For the text-containing cell, return its midpoint in (X, Y) coordinate format. 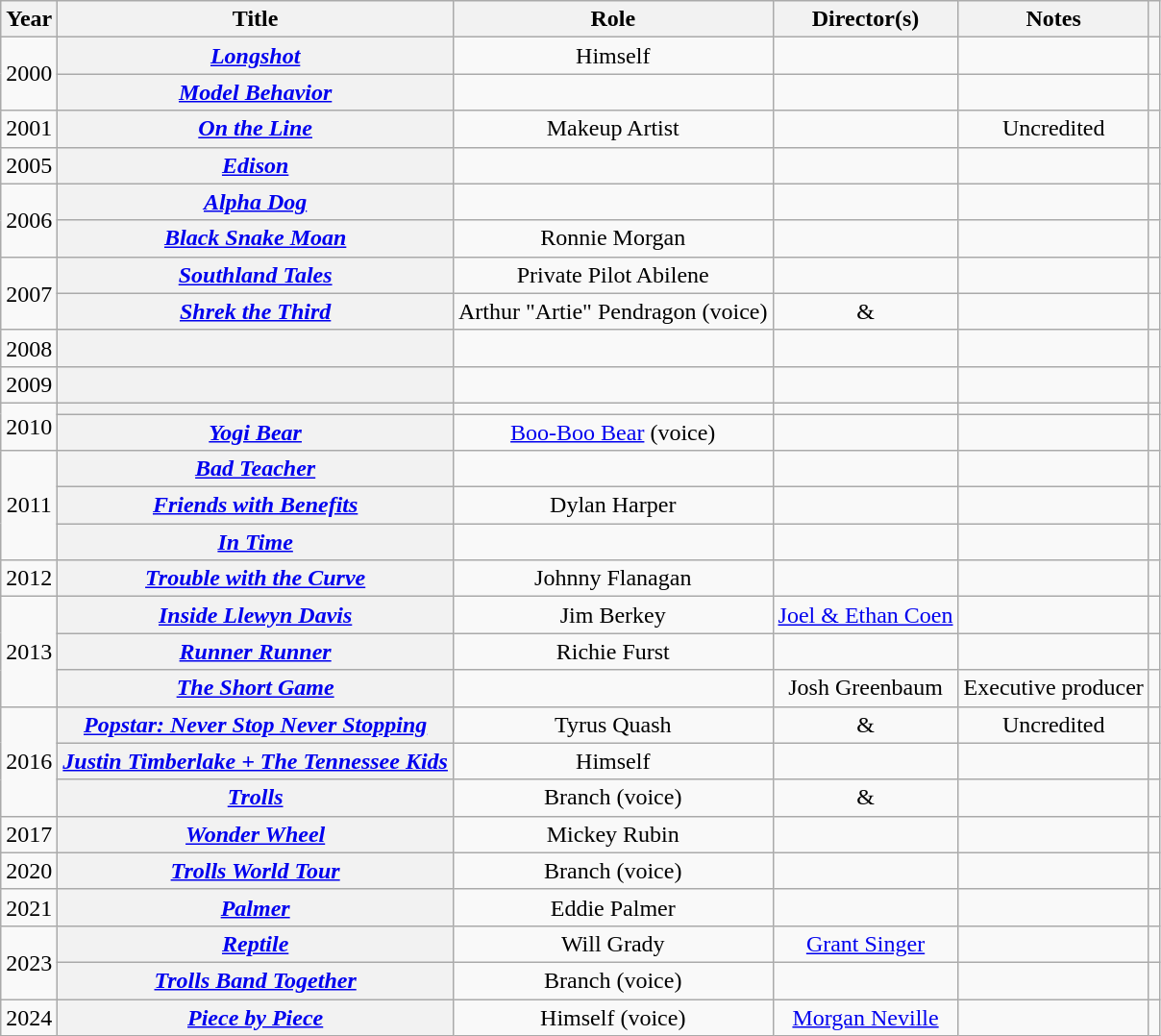
2017 (29, 834)
Black Snake Moan (256, 238)
Joel & Ethan Coen (865, 615)
Tyrus Quash (613, 725)
2008 (29, 348)
Edison (256, 165)
2011 (29, 506)
Alpha Dog (256, 202)
Jim Berkey (613, 615)
Grant Singer (865, 944)
Inside Llewyn Davis (256, 615)
In Time (256, 542)
Runner Runner (256, 652)
2013 (29, 652)
Shrek the Third (256, 311)
Year (29, 19)
Eddie Palmer (613, 907)
Trouble with the Curve (256, 579)
2010 (29, 427)
Richie Furst (613, 652)
The Short Game (256, 688)
Model Behavior (256, 92)
Ronnie Morgan (613, 238)
Makeup Artist (613, 129)
Yogi Bear (256, 432)
Friends with Benefits (256, 506)
Mickey Rubin (613, 834)
2007 (29, 293)
2021 (29, 907)
Notes (1053, 19)
Josh Greenbaum (865, 688)
2024 (29, 1018)
2016 (29, 761)
Arthur "Artie" Pendragon (voice) (613, 311)
2020 (29, 871)
Executive producer (1053, 688)
Southland Tales (256, 275)
Wonder Wheel (256, 834)
Bad Teacher (256, 469)
Trolls Band Together (256, 980)
Longshot (256, 56)
Reptile (256, 944)
Dylan Harper (613, 506)
2005 (29, 165)
2023 (29, 962)
Popstar: Never Stop Never Stopping (256, 725)
Director(s) (865, 19)
2000 (29, 74)
Palmer (256, 907)
On the Line (256, 129)
Will Grady (613, 944)
Himself (voice) (613, 1018)
2009 (29, 384)
2006 (29, 220)
Private Pilot Abilene (613, 275)
Johnny Flanagan (613, 579)
Trolls World Tour (256, 871)
2012 (29, 579)
Piece by Piece (256, 1018)
Title (256, 19)
Trolls (256, 798)
Role (613, 19)
Justin Timberlake + The Tennessee Kids (256, 761)
Boo-Boo Bear (voice) (613, 432)
2001 (29, 129)
Morgan Neville (865, 1018)
